Identify which cell holds the provided text, then report its (X, Y) central coordinate. 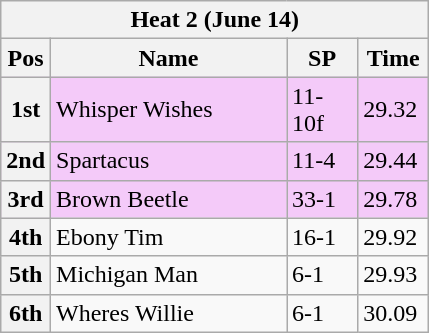
Spartacus (169, 161)
11-4 (322, 161)
SP (322, 58)
Pos (26, 58)
Wheres Willie (169, 313)
1st (26, 110)
6th (26, 313)
29.92 (394, 237)
Whisper Wishes (169, 110)
Heat 2 (June 14) (215, 20)
3rd (26, 199)
11-10f (322, 110)
Name (169, 58)
29.93 (394, 275)
16-1 (322, 237)
Michigan Man (169, 275)
29.44 (394, 161)
Brown Beetle (169, 199)
30.09 (394, 313)
29.32 (394, 110)
2nd (26, 161)
4th (26, 237)
Ebony Tim (169, 237)
Time (394, 58)
33-1 (322, 199)
5th (26, 275)
29.78 (394, 199)
